Find where the given text appears and provide that cell's center as (x, y) coordinate. 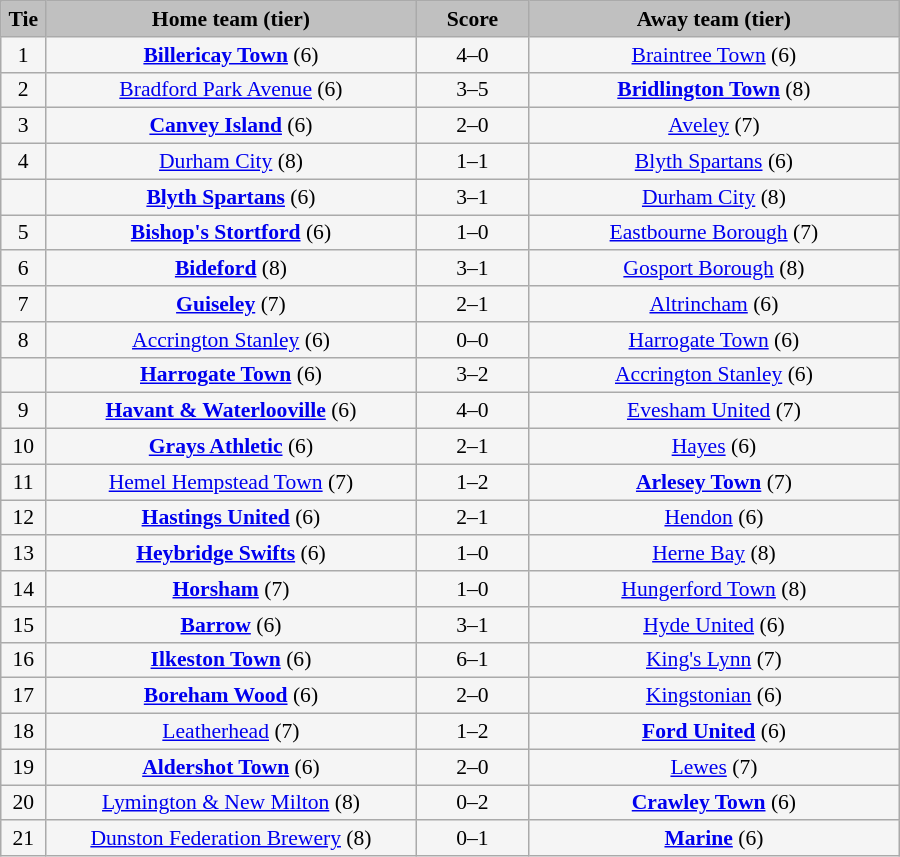
Away team (tier) (714, 19)
16 (24, 660)
0–2 (472, 803)
9 (24, 411)
Ford United (6) (714, 732)
Aveley (7) (714, 126)
Bradford Park Avenue (6) (232, 90)
8 (24, 340)
Evesham United (7) (714, 411)
Bideford (8) (232, 269)
Arlesey Town (7) (714, 482)
Marine (6) (714, 839)
11 (24, 482)
Hayes (6) (714, 447)
0–1 (472, 839)
17 (24, 696)
15 (24, 625)
21 (24, 839)
5 (24, 233)
Grays Athletic (6) (232, 447)
3 (24, 126)
20 (24, 803)
Billericay Town (6) (232, 55)
Gosport Borough (8) (714, 269)
6–1 (472, 660)
1 (24, 55)
Eastbourne Borough (7) (714, 233)
3–2 (472, 375)
Lymington & New Milton (8) (232, 803)
Horsham (7) (232, 589)
7 (24, 304)
Barrow (6) (232, 625)
Bridlington Town (8) (714, 90)
10 (24, 447)
3–5 (472, 90)
Tie (24, 19)
Leatherhead (7) (232, 732)
1–1 (472, 162)
19 (24, 767)
Kingstonian (6) (714, 696)
2 (24, 90)
Boreham Wood (6) (232, 696)
Crawley Town (6) (714, 803)
Heybridge Swifts (6) (232, 554)
Dunston Federation Brewery (8) (232, 839)
Canvey Island (6) (232, 126)
Lewes (7) (714, 767)
Hendon (6) (714, 518)
Braintree Town (6) (714, 55)
Herne Bay (8) (714, 554)
Altrincham (6) (714, 304)
Score (472, 19)
Ilkeston Town (6) (232, 660)
4 (24, 162)
Home team (tier) (232, 19)
King's Lynn (7) (714, 660)
Guiseley (7) (232, 304)
6 (24, 269)
18 (24, 732)
Hungerford Town (8) (714, 589)
Hemel Hempstead Town (7) (232, 482)
Aldershot Town (6) (232, 767)
Hastings United (6) (232, 518)
Hyde United (6) (714, 625)
13 (24, 554)
Bishop's Stortford (6) (232, 233)
12 (24, 518)
14 (24, 589)
0–0 (472, 340)
Havant & Waterlooville (6) (232, 411)
